Output the (x, y) coordinate of the center of the cell containing the given text.  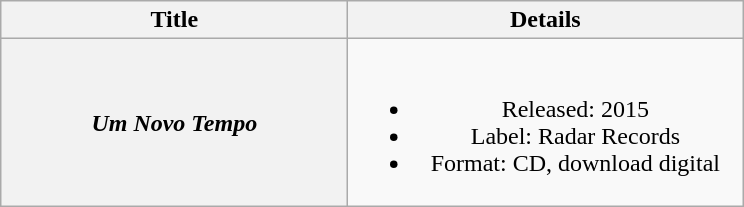
Um Novo Tempo (174, 122)
Title (174, 20)
Details (546, 20)
Released: 2015Label: Radar RecordsFormat: CD, download digital (546, 122)
